From the cell containing the given text, extract its center point as (x, y) coordinate. 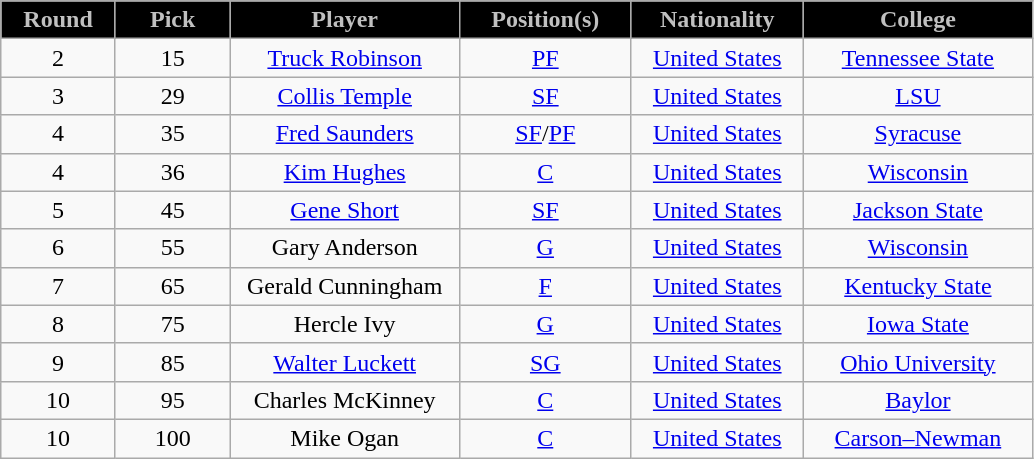
95 (172, 400)
5 (58, 210)
PF (545, 58)
Jackson State (918, 210)
College (918, 20)
Gene Short (344, 210)
75 (172, 324)
Truck Robinson (344, 58)
Collis Temple (344, 96)
Charles McKinney (344, 400)
Player (344, 20)
Kim Hughes (344, 172)
LSU (918, 96)
Walter Luckett (344, 362)
3 (58, 96)
36 (172, 172)
Nationality (717, 20)
55 (172, 248)
Ohio University (918, 362)
15 (172, 58)
7 (58, 286)
29 (172, 96)
45 (172, 210)
8 (58, 324)
100 (172, 438)
F (545, 286)
SG (545, 362)
Iowa State (918, 324)
Carson–Newman (918, 438)
Syracuse (918, 134)
Fred Saunders (344, 134)
2 (58, 58)
85 (172, 362)
Gerald Cunningham (344, 286)
6 (58, 248)
Gary Anderson (344, 248)
Hercle Ivy (344, 324)
35 (172, 134)
9 (58, 362)
Kentucky State (918, 286)
Tennessee State (918, 58)
Baylor (918, 400)
Pick (172, 20)
Mike Ogan (344, 438)
SF/PF (545, 134)
65 (172, 286)
Position(s) (545, 20)
Round (58, 20)
